Capture the cell that displays the provided text and extract its [X, Y] central coordinate. 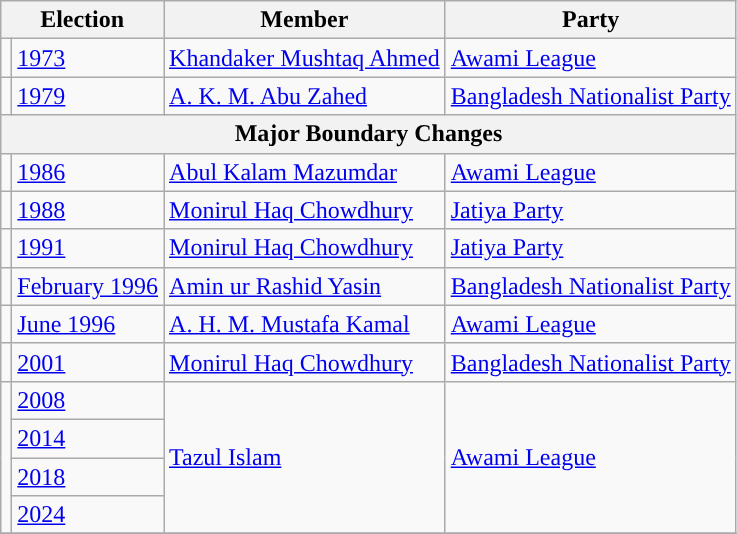
June 1996 [88, 324]
A. K. M. Abu Zahed [305, 96]
Tazul Islam [305, 457]
2018 [88, 477]
2024 [88, 515]
Abul Kalam Mazumdar [305, 172]
Election [82, 20]
2008 [88, 400]
Party [590, 20]
Khandaker Mushtaq Ahmed [305, 58]
2001 [88, 362]
1986 [88, 172]
Amin ur Rashid Yasin [305, 286]
Member [305, 20]
A. H. M. Mustafa Kamal [305, 324]
February 1996 [88, 286]
1991 [88, 248]
1988 [88, 210]
Major Boundary Changes [368, 134]
1979 [88, 96]
2014 [88, 438]
1973 [88, 58]
